Scan for the cell matching the given text and deliver its (X, Y) coordinate at center. 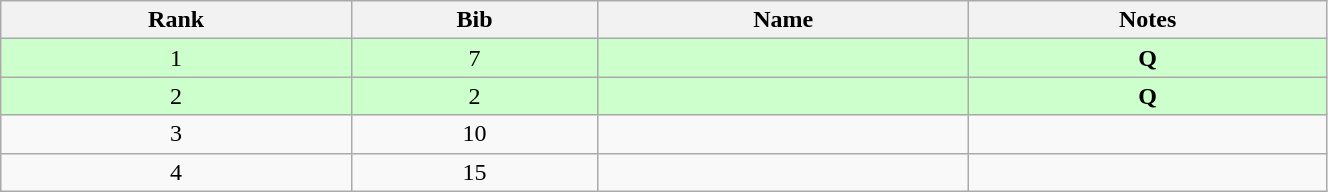
Bib (474, 20)
Rank (176, 20)
Name (784, 20)
1 (176, 58)
15 (474, 172)
Notes (1148, 20)
4 (176, 172)
10 (474, 134)
7 (474, 58)
3 (176, 134)
